Pinpoint the cell where the given text exists, returning its [X, Y] midpoint coordinate. 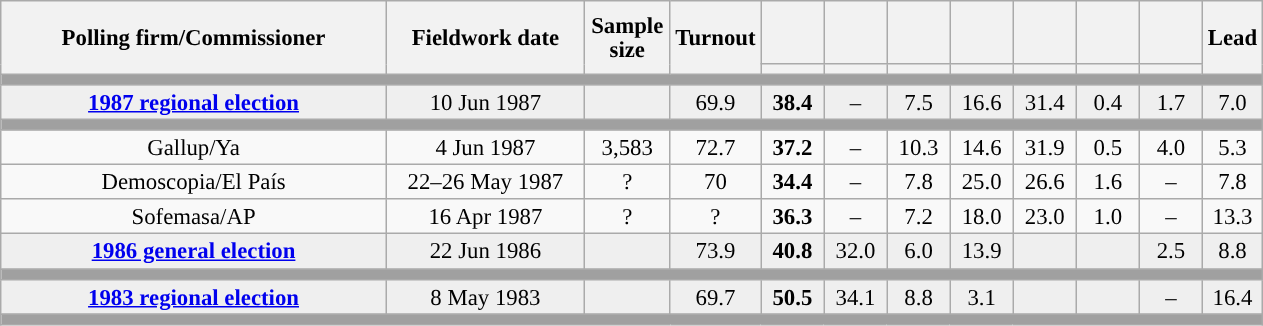
36.3 [792, 218]
7.5 [918, 102]
13.3 [1232, 218]
31.4 [1044, 102]
18.0 [982, 218]
1987 regional election [194, 102]
8 May 1983 [485, 296]
Fieldwork date [485, 38]
31.9 [1044, 148]
0.5 [1108, 148]
25.0 [982, 182]
16 Apr 1987 [485, 218]
6.0 [918, 252]
69.9 [716, 102]
70 [716, 182]
Sofemasa/AP [194, 218]
26.6 [1044, 182]
4 Jun 1987 [485, 148]
0.4 [1108, 102]
72.7 [716, 148]
Polling firm/Commissioner [194, 38]
Demoscopia/El País [194, 182]
1.6 [1108, 182]
1.0 [1108, 218]
37.2 [792, 148]
38.4 [792, 102]
34.4 [792, 182]
Lead [1232, 38]
16.4 [1232, 296]
7.0 [1232, 102]
5.3 [1232, 148]
34.1 [856, 296]
13.9 [982, 252]
1986 general election [194, 252]
69.7 [716, 296]
10.3 [918, 148]
10 Jun 1987 [485, 102]
32.0 [856, 252]
Sample size [627, 38]
22 Jun 1986 [485, 252]
73.9 [716, 252]
7.2 [918, 218]
4.0 [1170, 148]
40.8 [792, 252]
23.0 [1044, 218]
Turnout [716, 38]
Gallup/Ya [194, 148]
3.1 [982, 296]
50.5 [792, 296]
14.6 [982, 148]
16.6 [982, 102]
1.7 [1170, 102]
1983 regional election [194, 296]
3,583 [627, 148]
22–26 May 1987 [485, 182]
2.5 [1170, 252]
